Determine the [x, y] coordinate at the center of the cell enclosing the given text.  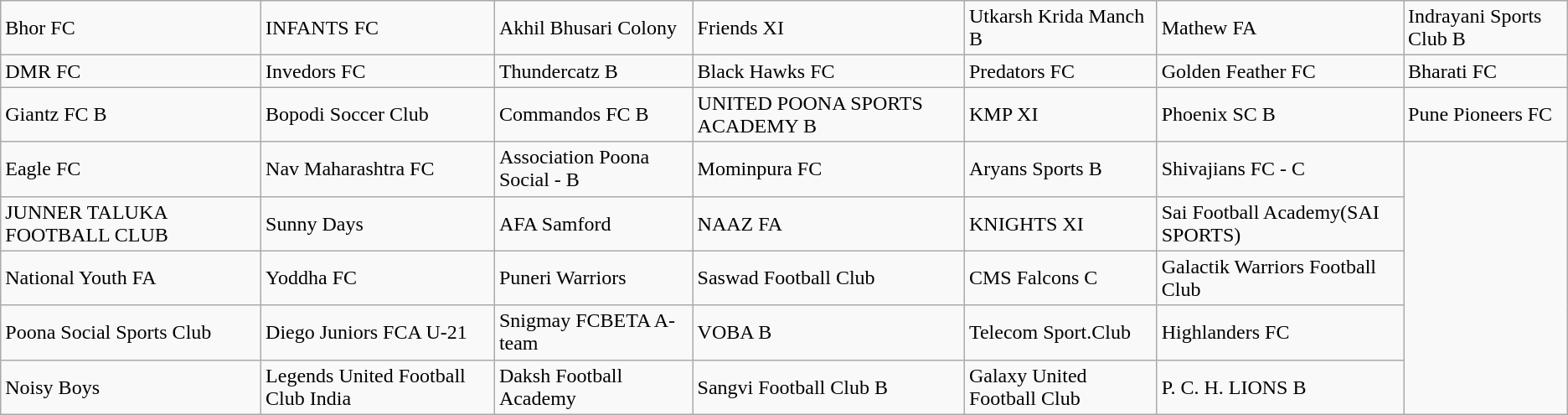
Shivajians FC - C [1280, 169]
Phoenix SC B [1280, 114]
JUNNER TALUKA FOOTBALL CLUB [131, 223]
Aryans Sports B [1060, 169]
DMR FC [131, 71]
NAAZ FA [828, 223]
Bharati FC [1486, 71]
Giantz FC B [131, 114]
Sunny Days [379, 223]
Pune Pioneers FC [1486, 114]
Commandos FC B [593, 114]
Mathew FA [1280, 29]
P. C. H. LIONS B [1280, 387]
Sai Football Academy(SAI SPORTS) [1280, 223]
Black Hawks FC [828, 71]
KMP XI [1060, 114]
Snigmay FCBETA A-team [593, 332]
Mominpura FC [828, 169]
Golden Feather FC [1280, 71]
Utkarsh Krida Manch B [1060, 29]
VOBA B [828, 332]
Predators FC [1060, 71]
Sangvi Football Club B [828, 387]
KNIGHTS XI [1060, 223]
Daksh Football Academy [593, 387]
Telecom Sport.Club [1060, 332]
Nav Maharashtra FC [379, 169]
Friends XI [828, 29]
INFANTS FC [379, 29]
Galaxy United Football Club [1060, 387]
CMS Falcons C [1060, 278]
Diego Juniors FCA U-21 [379, 332]
Highlanders FC [1280, 332]
Puneri Warriors [593, 278]
Galactik Warriors Football Club [1280, 278]
Noisy Boys [131, 387]
UNITED POONA SPORTS ACADEMY B [828, 114]
Thundercatz B [593, 71]
Association Poona Social - B [593, 169]
Invedors FC [379, 71]
National Youth FA [131, 278]
Saswad Football Club [828, 278]
AFA Samford [593, 223]
Bhor FC [131, 29]
Indrayani Sports Club B [1486, 29]
Eagle FC [131, 169]
Legends United Football Club India [379, 387]
Poona Social Sports Club [131, 332]
Akhil Bhusari Colony [593, 29]
Yoddha FC [379, 278]
Bopodi Soccer Club [379, 114]
